Determine the [X, Y] coordinate at the center of the cell enclosing the given text.  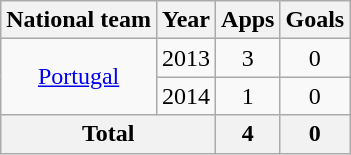
3 [248, 58]
Year [186, 20]
2013 [186, 58]
1 [248, 96]
Portugal [79, 77]
Apps [248, 20]
4 [248, 134]
Total [108, 134]
Goals [315, 20]
2014 [186, 96]
National team [79, 20]
